Find where the given text appears and provide that cell's center as [X, Y] coordinate. 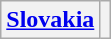
Slovakia [50, 20]
